Determine the (x, y) coordinate at the center of the cell enclosing the given text.  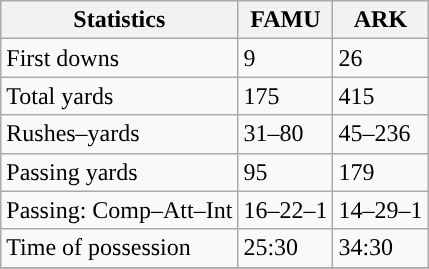
34:30 (380, 248)
16–22–1 (286, 210)
Rushes–yards (120, 134)
9 (286, 58)
25:30 (286, 248)
95 (286, 172)
Statistics (120, 20)
Time of possession (120, 248)
179 (380, 172)
ARK (380, 20)
Passing: Comp–Att–Int (120, 210)
31–80 (286, 134)
415 (380, 96)
First downs (120, 58)
14–29–1 (380, 210)
Total yards (120, 96)
FAMU (286, 20)
Passing yards (120, 172)
175 (286, 96)
45–236 (380, 134)
26 (380, 58)
